Return [X, Y] of the center of cell containing provided text 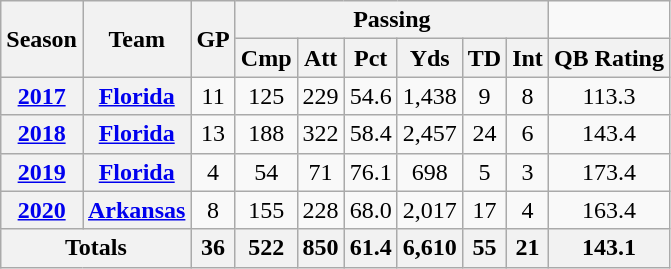
Int [528, 58]
228 [320, 210]
6,610 [430, 248]
163.4 [608, 210]
Arkansas [136, 210]
850 [320, 248]
188 [266, 134]
2,017 [430, 210]
9 [484, 96]
698 [430, 172]
13 [213, 134]
113.3 [608, 96]
2017 [42, 96]
2,457 [430, 134]
143.1 [608, 248]
125 [266, 96]
Pct [370, 58]
68.0 [370, 210]
Att [320, 58]
Team [136, 39]
5 [484, 172]
3 [528, 172]
Season [42, 39]
Passing [392, 20]
36 [213, 248]
Cmp [266, 58]
76.1 [370, 172]
6 [528, 134]
2018 [42, 134]
21 [528, 248]
71 [320, 172]
QB Rating [608, 58]
Yds [430, 58]
24 [484, 134]
229 [320, 96]
173.4 [608, 172]
322 [320, 134]
155 [266, 210]
Totals [96, 248]
2019 [42, 172]
1,438 [430, 96]
143.4 [608, 134]
2020 [42, 210]
54.6 [370, 96]
11 [213, 96]
GP [213, 39]
54 [266, 172]
61.4 [370, 248]
55 [484, 248]
17 [484, 210]
522 [266, 248]
TD [484, 58]
58.4 [370, 134]
